Detect which cell encompasses the target text, then output its [X, Y] center coordinate. 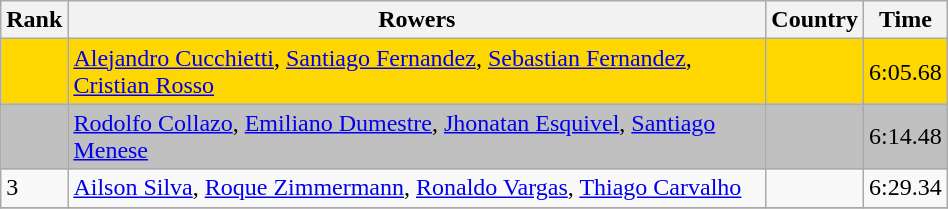
Rodolfo Collazo, Emiliano Dumestre, Jhonatan Esquivel, Santiago Menese [417, 136]
Time [906, 20]
3 [34, 188]
6:29.34 [906, 188]
Ailson Silva, Roque Zimmermann, Ronaldo Vargas, Thiago Carvalho [417, 188]
Alejandro Cucchietti, Santiago Fernandez, Sebastian Fernandez, Cristian Rosso [417, 72]
6:14.48 [906, 136]
Rank [34, 20]
6:05.68 [906, 72]
Rowers [417, 20]
Country [815, 20]
